Provide the (X, Y) coordinate of the cell's center where the given text is located.  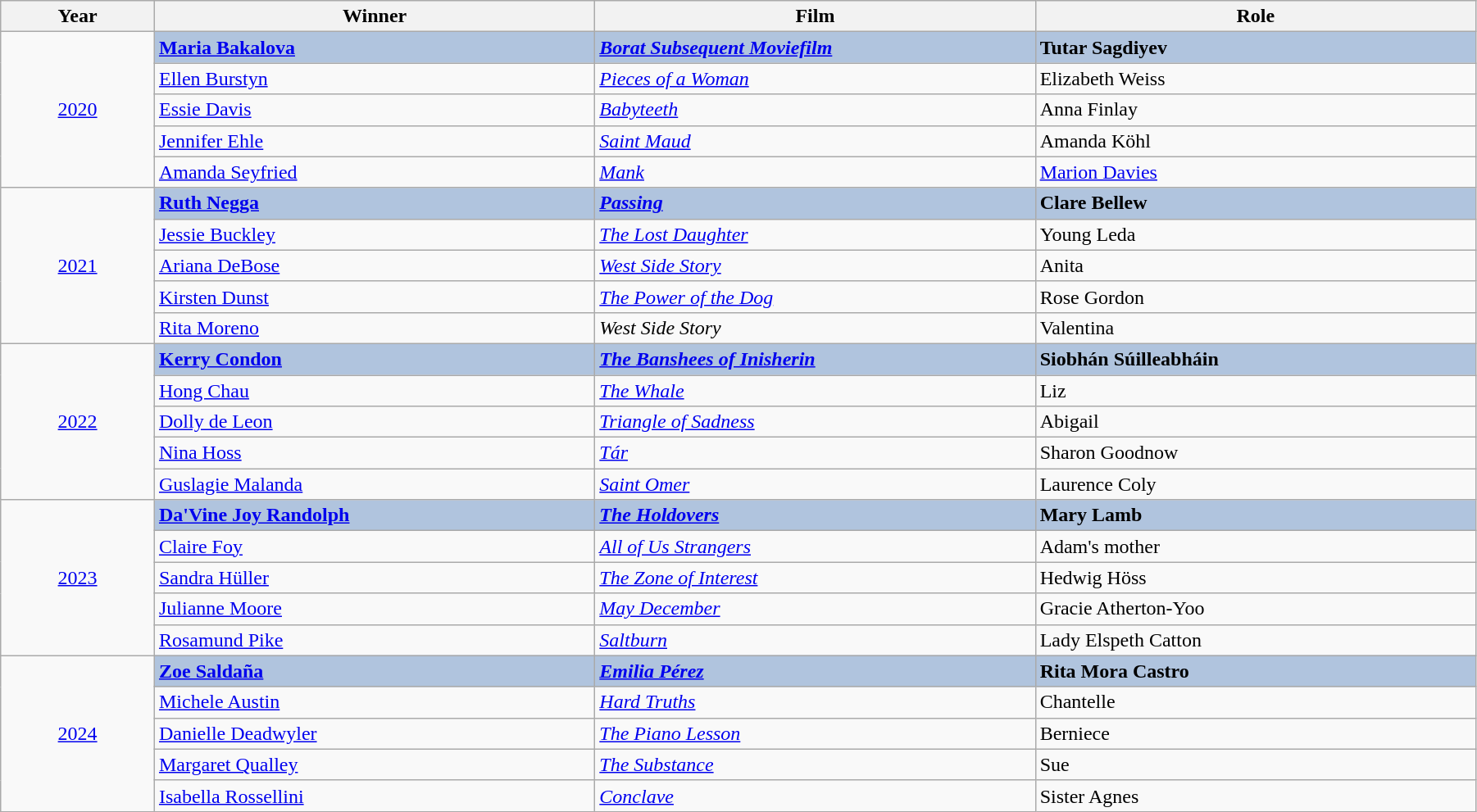
Rosamund Pike (374, 640)
Essie Davis (374, 110)
The Piano Lesson (815, 733)
Abigail (1256, 422)
Hard Truths (815, 702)
Rita Moreno (374, 328)
Film (815, 16)
The Holdovers (815, 515)
Mary Lamb (1256, 515)
Liz (1256, 391)
2024 (78, 733)
Rose Gordon (1256, 297)
The Banshees of Inisherin (815, 359)
Hedwig Höss (1256, 578)
Dolly de Leon (374, 422)
Sharon Goodnow (1256, 453)
The Power of the Dog (815, 297)
Saint Omer (815, 484)
Jennifer Ehle (374, 141)
Amanda Seyfried (374, 172)
Michele Austin (374, 702)
Chantelle (1256, 702)
Nina Hoss (374, 453)
The Lost Daughter (815, 234)
Ariana DeBose (374, 265)
Triangle of Sadness (815, 422)
Adam's mother (1256, 547)
The Zone of Interest (815, 578)
Zoe Saldaña (374, 671)
Borat Subsequent Moviefilm (815, 48)
Tár (815, 453)
Ellen Burstyn (374, 79)
Winner (374, 16)
Rita Mora Castro (1256, 671)
Berniece (1256, 733)
Kerry Condon (374, 359)
Lady Elspeth Catton (1256, 640)
2022 (78, 421)
Da'Vine Joy Randolph (374, 515)
2020 (78, 110)
The Whale (815, 391)
Sister Agnes (1256, 796)
Valentina (1256, 328)
Hong Chau (374, 391)
Year (78, 16)
Gracie Atherton-Yoo (1256, 609)
Julianne Moore (374, 609)
Isabella Rossellini (374, 796)
Anna Finlay (1256, 110)
Saltburn (815, 640)
Pieces of a Woman (815, 79)
Conclave (815, 796)
The Substance (815, 764)
Clare Bellew (1256, 203)
Sandra Hüller (374, 578)
Passing (815, 203)
Elizabeth Weiss (1256, 79)
Amanda Köhl (1256, 141)
Guslagie Malanda (374, 484)
Saint Maud (815, 141)
2023 (78, 578)
Sue (1256, 764)
Babyteeth (815, 110)
Laurence Coly (1256, 484)
Tutar Sagdiyev (1256, 48)
Siobhán Súilleabháin (1256, 359)
Claire Foy (374, 547)
Maria Bakalova (374, 48)
May December (815, 609)
Role (1256, 16)
Danielle Deadwyler (374, 733)
Marion Davies (1256, 172)
Emilia Pérez (815, 671)
2021 (78, 265)
Jessie Buckley (374, 234)
Young Leda (1256, 234)
All of Us Strangers (815, 547)
Anita (1256, 265)
Mank (815, 172)
Margaret Qualley (374, 764)
Ruth Negga (374, 203)
Kirsten Dunst (374, 297)
